Extract the (x, y) coordinate from the center of the cell holding the provided text.  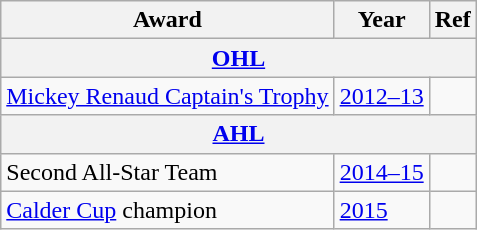
2015 (382, 210)
Calder Cup champion (168, 210)
OHL (238, 58)
AHL (238, 134)
Mickey Renaud Captain's Trophy (168, 96)
Ref (452, 20)
Award (168, 20)
Second All-Star Team (168, 172)
2014–15 (382, 172)
2012–13 (382, 96)
Year (382, 20)
